Find where the given text appears and provide that cell's center as [X, Y] coordinate. 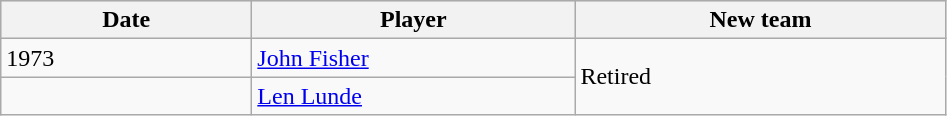
Date [126, 20]
Retired [760, 77]
1973 [126, 58]
Len Lunde [414, 96]
New team [760, 20]
Player [414, 20]
John Fisher [414, 58]
